Determine the (X, Y) coordinate at the center of the cell enclosing the given text.  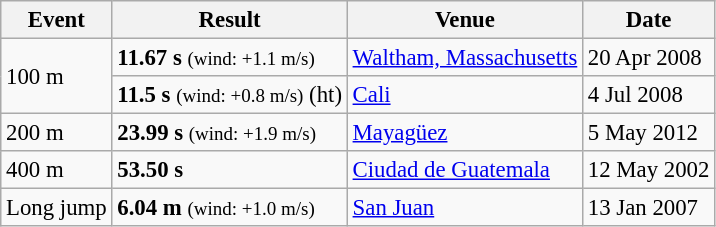
Waltham, Massachusetts (464, 58)
20 Apr 2008 (649, 58)
53.50 s (230, 170)
11.67 s (wind: +1.1 m/s) (230, 58)
Long jump (56, 208)
San Juan (464, 208)
11.5 s (wind: +0.8 m/s) (ht) (230, 95)
Result (230, 20)
Cali (464, 95)
6.04 m (wind: +1.0 m/s) (230, 208)
Venue (464, 20)
Ciudad de Guatemala (464, 170)
13 Jan 2007 (649, 208)
400 m (56, 170)
23.99 s (wind: +1.9 m/s) (230, 133)
4 Jul 2008 (649, 95)
5 May 2012 (649, 133)
Date (649, 20)
12 May 2002 (649, 170)
Mayagüez (464, 133)
Event (56, 20)
200 m (56, 133)
100 m (56, 76)
